Return (X, Y) of the center of cell containing provided text 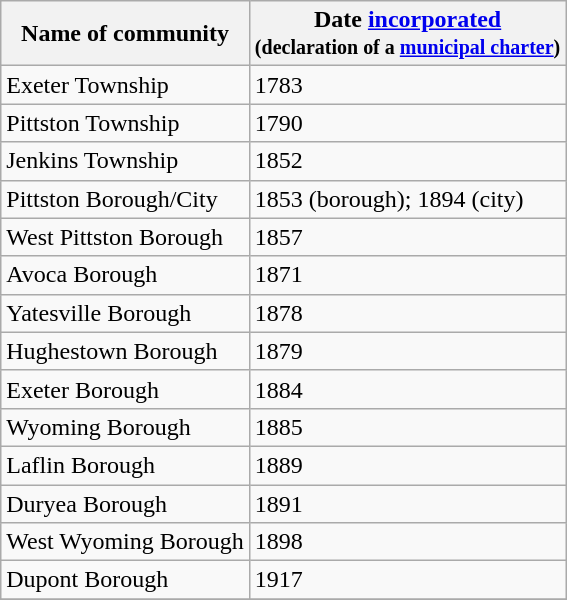
1891 (407, 503)
1885 (407, 427)
Pittston Borough/City (126, 199)
Avoca Borough (126, 275)
Exeter Borough (126, 389)
1889 (407, 465)
West Wyoming Borough (126, 542)
Pittston Township (126, 123)
Hughestown Borough (126, 351)
Jenkins Township (126, 161)
Date incorporated (declaration of a municipal charter) (407, 34)
1917 (407, 580)
1898 (407, 542)
1878 (407, 313)
Dupont Borough (126, 580)
1790 (407, 123)
Yatesville Borough (126, 313)
Duryea Borough (126, 503)
1853 (borough); 1894 (city) (407, 199)
1871 (407, 275)
1879 (407, 351)
Wyoming Borough (126, 427)
1884 (407, 389)
Name of community (126, 34)
Laflin Borough (126, 465)
Exeter Township (126, 85)
1783 (407, 85)
1852 (407, 161)
West Pittston Borough (126, 237)
1857 (407, 237)
